Identify which cell holds the provided text, then report its [x, y] central coordinate. 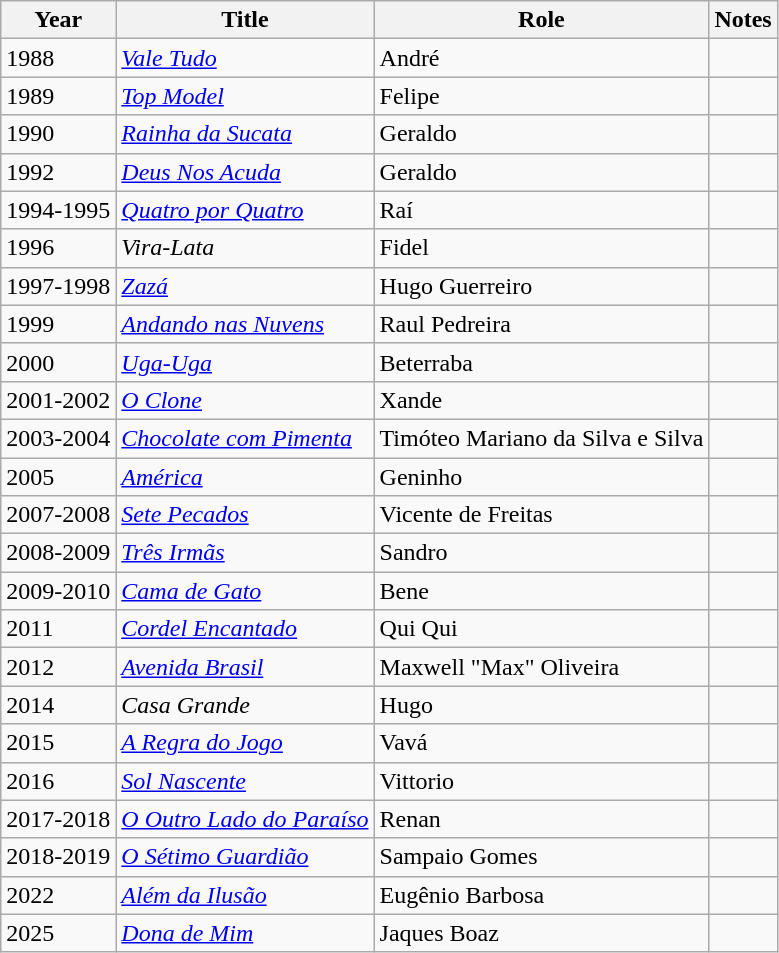
A Regra do Jogo [245, 743]
2009-2010 [58, 591]
Vittorio [542, 781]
Felipe [542, 96]
Maxwell "Max" Oliveira [542, 667]
Sampaio Gomes [542, 857]
1988 [58, 58]
Sandro [542, 553]
1996 [58, 248]
Sol Nascente [245, 781]
Raul Pedreira [542, 324]
Beterraba [542, 362]
Andando nas Nuvens [245, 324]
2001-2002 [58, 400]
1997-1998 [58, 286]
Quatro por Quatro [245, 210]
Top Model [245, 96]
Avenida Brasil [245, 667]
2014 [58, 705]
Deus Nos Acuda [245, 172]
2012 [58, 667]
Uga-Uga [245, 362]
1992 [58, 172]
André [542, 58]
Chocolate com Pimenta [245, 438]
2015 [58, 743]
Fidel [542, 248]
Jaques Boaz [542, 933]
América [245, 477]
Year [58, 20]
2011 [58, 629]
Renan [542, 819]
Cama de Gato [245, 591]
Além da Ilusão [245, 895]
Bene [542, 591]
Três Irmãs [245, 553]
2003-2004 [58, 438]
Xande [542, 400]
2005 [58, 477]
Geninho [542, 477]
Vira-Lata [245, 248]
2017-2018 [58, 819]
Title [245, 20]
2022 [58, 895]
Sete Pecados [245, 515]
Hugo Guerreiro [542, 286]
Notes [743, 20]
Dona de Mim [245, 933]
Raí [542, 210]
Vicente de Freitas [542, 515]
O Sétimo Guardião [245, 857]
O Clone [245, 400]
Qui Qui [542, 629]
2025 [58, 933]
Vavá [542, 743]
Rainha da Sucata [245, 134]
2018-2019 [58, 857]
1990 [58, 134]
O Outro Lado do Paraíso [245, 819]
1994-1995 [58, 210]
Eugênio Barbosa [542, 895]
2007-2008 [58, 515]
Zazá [245, 286]
2016 [58, 781]
1989 [58, 96]
Casa Grande [245, 705]
Hugo [542, 705]
2008-2009 [58, 553]
2000 [58, 362]
Role [542, 20]
Cordel Encantado [245, 629]
Vale Tudo [245, 58]
1999 [58, 324]
Timóteo Mariano da Silva e Silva [542, 438]
